Search for the cell housing the specified text and yield its [X, Y] center coordinate. 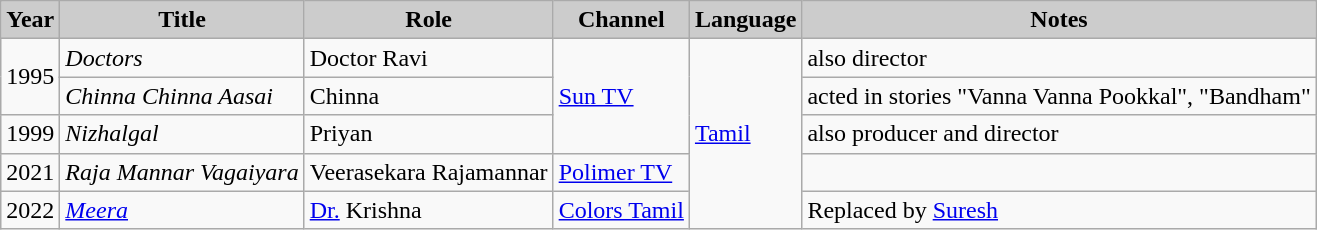
Channel [621, 20]
Nizhalgal [182, 134]
Veerasekara Rajamannar [428, 172]
Replaced by Suresh [1059, 210]
2021 [30, 172]
Raja Mannar Vagaiyara [182, 172]
Sun TV [621, 96]
Polimer TV [621, 172]
Dr. Krishna [428, 210]
acted in stories "Vanna Vanna Pookkal", "Bandham" [1059, 96]
also producer and director [1059, 134]
2022 [30, 210]
also director [1059, 58]
Role [428, 20]
Doctors [182, 58]
Colors Tamil [621, 210]
1999 [30, 134]
Doctor Ravi [428, 58]
Meera [182, 210]
Chinna Chinna Aasai [182, 96]
Language [745, 20]
Chinna [428, 96]
Tamil [745, 134]
Notes [1059, 20]
Year [30, 20]
Title [182, 20]
1995 [30, 77]
Priyan [428, 134]
